From the cell containing the given text, extract its center point as (X, Y) coordinate. 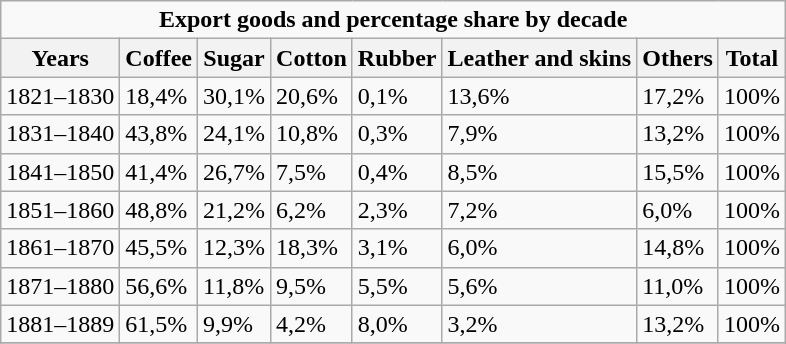
12,3% (234, 248)
9,5% (312, 286)
8,5% (540, 172)
Coffee (159, 58)
26,7% (234, 172)
3,1% (397, 248)
4,2% (312, 324)
Years (60, 58)
1861–1870 (60, 248)
5,6% (540, 286)
9,9% (234, 324)
Total (752, 58)
5,5% (397, 286)
56,6% (159, 286)
0,4% (397, 172)
1871–1880 (60, 286)
13,6% (540, 96)
3,2% (540, 324)
10,8% (312, 134)
0,1% (397, 96)
1851–1860 (60, 210)
14,8% (678, 248)
61,5% (159, 324)
2,3% (397, 210)
6,2% (312, 210)
11,8% (234, 286)
Rubber (397, 58)
7,2% (540, 210)
24,1% (234, 134)
11,0% (678, 286)
Leather and skins (540, 58)
8,0% (397, 324)
7,9% (540, 134)
1841–1850 (60, 172)
21,2% (234, 210)
20,6% (312, 96)
1821–1830 (60, 96)
48,8% (159, 210)
Export goods and percentage share by decade (394, 20)
41,4% (159, 172)
17,2% (678, 96)
30,1% (234, 96)
18,4% (159, 96)
7,5% (312, 172)
43,8% (159, 134)
18,3% (312, 248)
Others (678, 58)
45,5% (159, 248)
1881–1889 (60, 324)
Sugar (234, 58)
1831–1840 (60, 134)
Cotton (312, 58)
15,5% (678, 172)
0,3% (397, 134)
